Determine the [X, Y] coordinate at the center of the cell enclosing the given text.  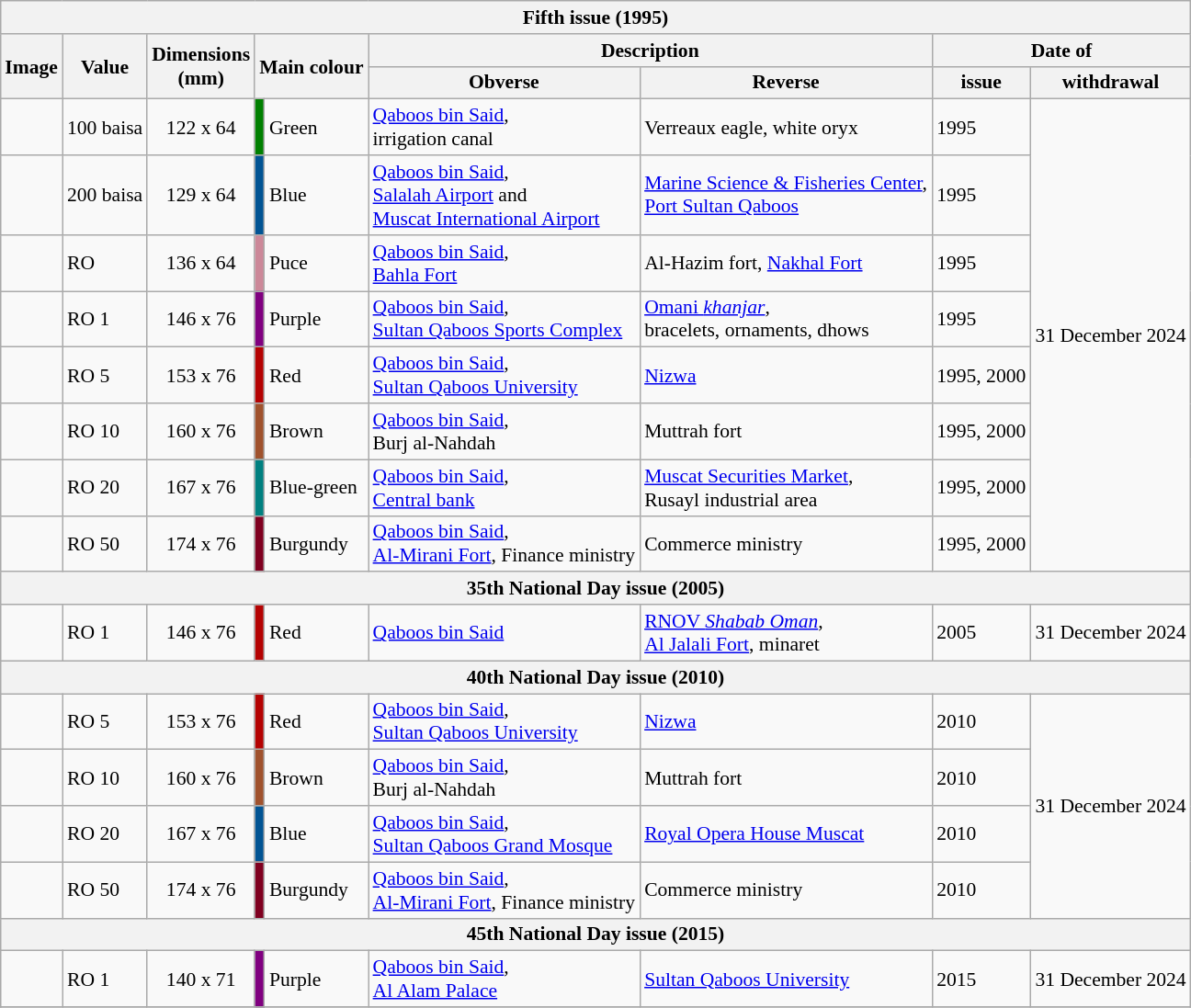
Value [105, 66]
200 baisa [105, 195]
136 x 64 [200, 263]
Qaboos bin Said [505, 632]
40th National Day issue (2010) [595, 677]
140 x 71 [200, 980]
Dimensions(mm) [200, 66]
122 x 64 [200, 127]
Marine Science & Fisheries Center,Port Sultan Qaboos [786, 195]
Qaboos bin Said,irrigation canal [505, 127]
withdrawal [1110, 83]
RO [105, 263]
Qaboos bin Said,Al Alam Palace [505, 980]
Fifth issue (1995) [595, 17]
Main colour [311, 66]
Reverse [786, 83]
Date of [1061, 50]
Qaboos bin Said,Bahla Fort [505, 263]
RNOV Shabab Oman,Al Jalali Fort, minaret [786, 632]
Sultan Qaboos University [786, 980]
45th National Day issue (2015) [595, 934]
100 baisa [105, 127]
Royal Opera House Muscat [786, 834]
Qaboos bin Said,Central bank [505, 487]
2015 [981, 980]
Qaboos bin Said,Sultan Qaboos Sports Complex [505, 318]
Obverse [505, 83]
Muscat Securities Market,Rusayl industrial area [786, 487]
Blue-green [316, 487]
2005 [981, 632]
Green [316, 127]
Omani khanjar,bracelets, ornaments, dhows [786, 318]
Description [651, 50]
Verreaux eagle, white oryx [786, 127]
35th National Day issue (2005) [595, 588]
issue [981, 83]
Puce [316, 263]
Al-Hazim fort, Nakhal Fort [786, 263]
Image [31, 66]
Qaboos bin Said,Sultan Qaboos Grand Mosque [505, 834]
Qaboos bin Said,Salalah Airport andMuscat International Airport [505, 195]
129 x 64 [200, 195]
